Detect which cell encompasses the target text, then output its [x, y] center coordinate. 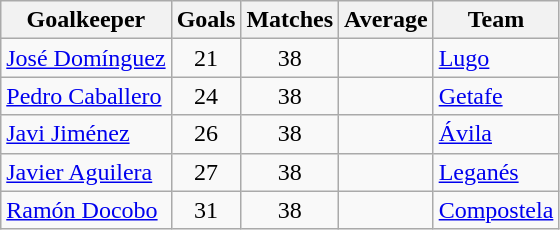
Javier Aguilera [86, 172]
Compostela [496, 210]
Leganés [496, 172]
José Domínguez [86, 58]
Getafe [496, 96]
Lugo [496, 58]
24 [206, 96]
Javi Jiménez [86, 134]
Average [386, 20]
Matches [290, 20]
21 [206, 58]
27 [206, 172]
26 [206, 134]
Ramón Docobo [86, 210]
Ávila [496, 134]
31 [206, 210]
Goals [206, 20]
Goalkeeper [86, 20]
Pedro Caballero [86, 96]
Team [496, 20]
